Locate the cell with the specified text and output its [X, Y] center coordinate. 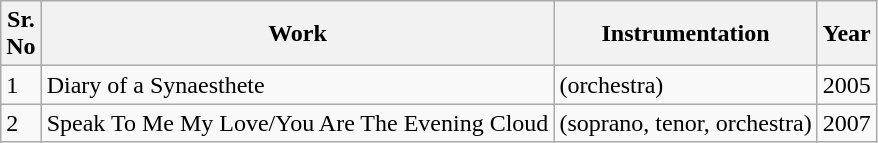
Instrumentation [686, 34]
Work [298, 34]
2007 [846, 123]
2005 [846, 85]
Year [846, 34]
Speak To Me My Love/You Are The Evening Cloud [298, 123]
Diary of a Synaesthete [298, 85]
(soprano, tenor, orchestra) [686, 123]
Sr.No [21, 34]
(orchestra) [686, 85]
2 [21, 123]
1 [21, 85]
